Extract the [x, y] coordinate from the center of the cell holding the provided text.  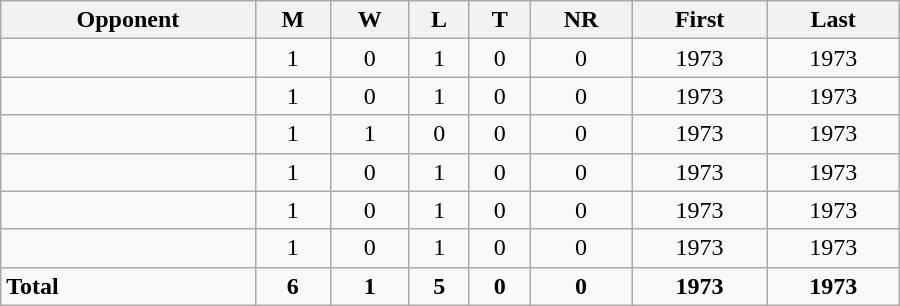
Total [128, 286]
M [292, 20]
Last [833, 20]
T [500, 20]
Opponent [128, 20]
First [700, 20]
6 [292, 286]
5 [440, 286]
NR [581, 20]
W [369, 20]
L [440, 20]
